From the cell containing the given text, extract its center point as (x, y) coordinate. 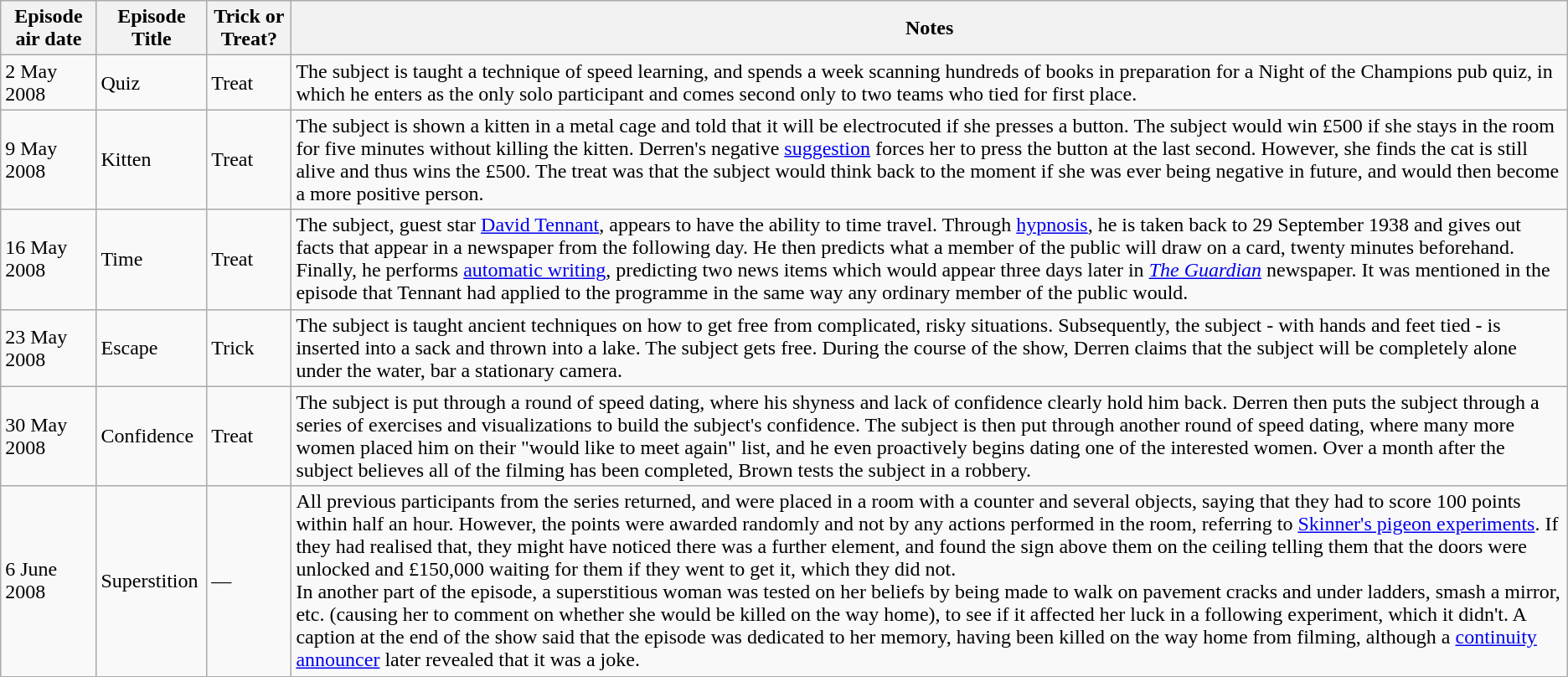
Trick or Treat? (250, 28)
Notes (930, 28)
Episode air date (49, 28)
9 May 2008 (49, 159)
Episode Title (152, 28)
30 May 2008 (49, 436)
23 May 2008 (49, 348)
Escape (152, 348)
6 June 2008 (49, 581)
Superstition (152, 581)
Kitten (152, 159)
Quiz (152, 82)
— (250, 581)
Trick (250, 348)
Confidence (152, 436)
16 May 2008 (49, 260)
Time (152, 260)
2 May 2008 (49, 82)
